Scan for the cell matching the given text and deliver its [X, Y] coordinate at center. 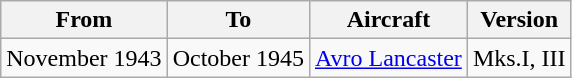
November 1943 [84, 58]
October 1945 [238, 58]
Version [519, 20]
To [238, 20]
Aircraft [388, 20]
Avro Lancaster [388, 58]
From [84, 20]
Mks.I, III [519, 58]
